Determine the (x, y) coordinate at the center of the cell enclosing the given text.  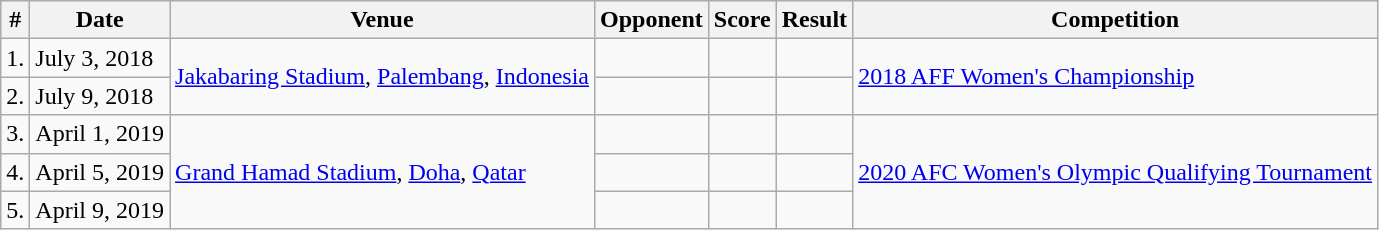
4. (16, 172)
April 1, 2019 (100, 134)
2020 AFC Women's Olympic Qualifying Tournament (1116, 172)
5. (16, 210)
1. (16, 58)
July 9, 2018 (100, 96)
Jakabaring Stadium, Palembang, Indonesia (382, 77)
Score (742, 20)
2. (16, 96)
2018 AFF Women's Championship (1116, 77)
3. (16, 134)
Result (814, 20)
April 5, 2019 (100, 172)
April 9, 2019 (100, 210)
Date (100, 20)
Competition (1116, 20)
Opponent (652, 20)
July 3, 2018 (100, 58)
Venue (382, 20)
Grand Hamad Stadium, Doha, Qatar (382, 172)
# (16, 20)
